Provide the (x, y) coordinate of the cell's center where the given text is located.  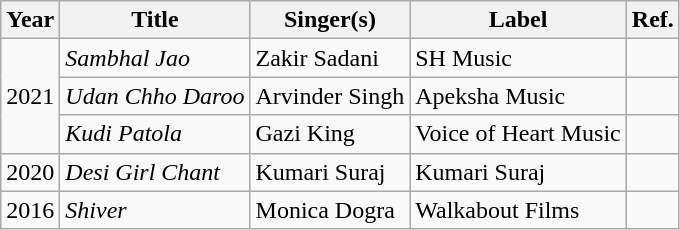
Zakir Sadani (330, 58)
2020 (30, 172)
Walkabout Films (518, 210)
Gazi King (330, 134)
SH Music (518, 58)
Singer(s) (330, 20)
Label (518, 20)
Monica Dogra (330, 210)
Kudi Patola (155, 134)
Desi Girl Chant (155, 172)
Udan Chho Daroo (155, 96)
2016 (30, 210)
Apeksha Music (518, 96)
Shiver (155, 210)
Title (155, 20)
Ref. (652, 20)
2021 (30, 96)
Sambhal Jao (155, 58)
Arvinder Singh (330, 96)
Year (30, 20)
Voice of Heart Music (518, 134)
